For the text-containing cell, return its midpoint in [X, Y] coordinate format. 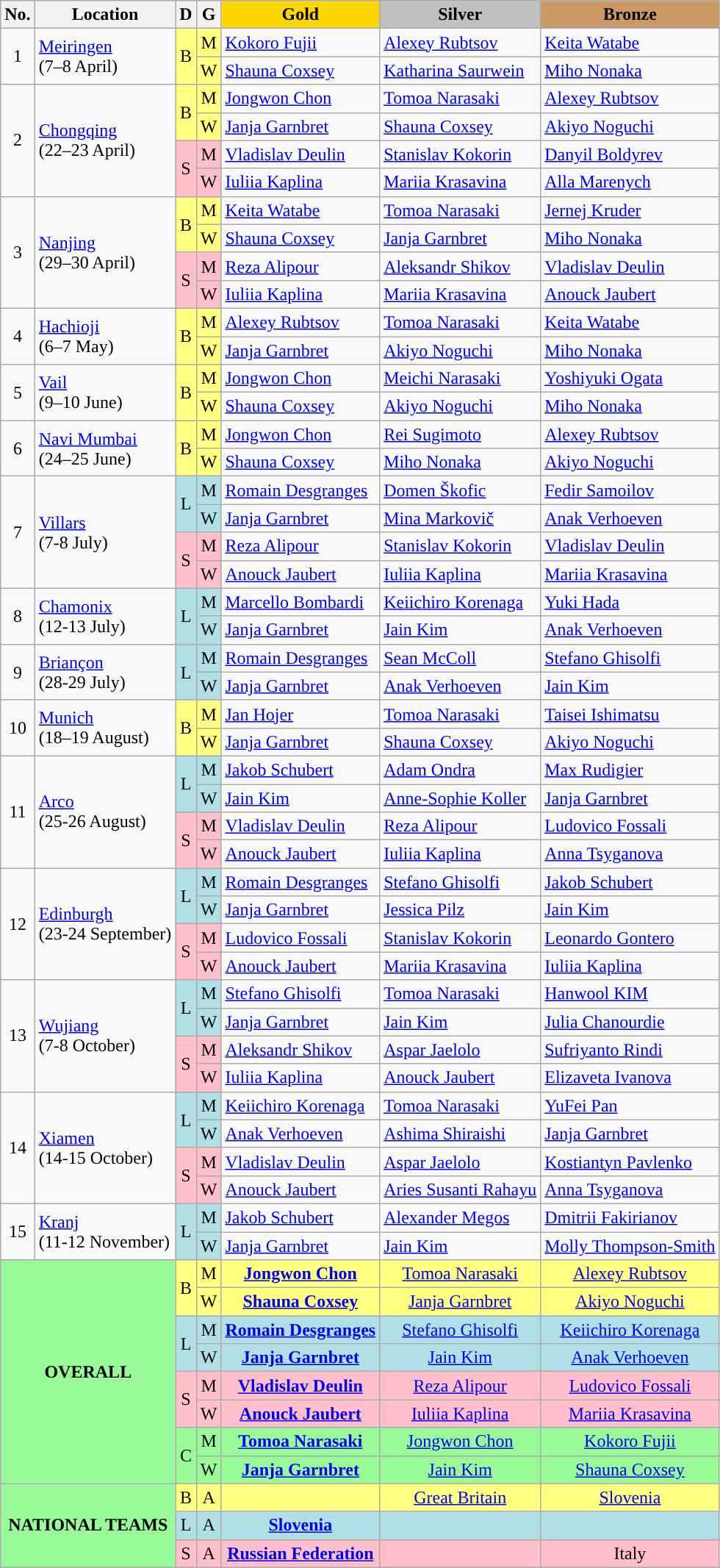
Briançon (28-29 July) [105, 672]
Jan Hojer [300, 714]
11 [18, 812]
Vail (9–10 June) [105, 393]
Adam Ondra [460, 770]
Mina Markovič [460, 518]
7 [18, 532]
Molly Thompson-Smith [630, 1246]
10 [18, 728]
12 [18, 924]
Russian Federation [300, 1553]
Jernej Kruder [630, 210]
Danyil Boldyrev [630, 154]
Nanjing (29–30 April) [105, 252]
Anne-Sophie Koller [460, 798]
Marcello Bombardi [300, 602]
Julia Chanourdie [630, 1022]
No. [18, 15]
1 [18, 57]
Chongqing (22–23 April) [105, 140]
Domen Škofic [460, 490]
Fedir Samoilov [630, 490]
Villars (7-8 July) [105, 532]
Kostiantyn Pavlenko [630, 1161]
8 [18, 616]
C [186, 1456]
Chamonix (12-13 July) [105, 616]
14 [18, 1148]
Edinburgh (23-24 September) [105, 924]
Max Rudigier [630, 770]
Kranj (11-12 November) [105, 1231]
Ashima Shiraishi [460, 1134]
9 [18, 672]
Silver [460, 15]
Elizaveta Ivanova [630, 1078]
Dmitrii Fakirianov [630, 1217]
Yoshiyuki Ogata [630, 379]
2 [18, 140]
Yuki Hada [630, 602]
Meiringen (7–8 April) [105, 57]
Alla Marenych [630, 182]
Munich (18–19 August) [105, 728]
Wujiang (7-8 October) [105, 1036]
5 [18, 393]
Alexander Megos [460, 1217]
15 [18, 1231]
Hanwool KIM [630, 994]
Aries Susanti Rahayu [460, 1189]
Taisei Ishimatsu [630, 714]
Rei Sugimoto [460, 434]
Jessica Pilz [460, 910]
Katharina Saurwein [460, 71]
OVERALL [88, 1372]
Sufriyanto Rindi [630, 1050]
Xiamen (14-15 October) [105, 1148]
Navi Mumbai (24–25 June) [105, 448]
D [186, 15]
NATIONAL TEAMS [88, 1525]
Italy [630, 1553]
13 [18, 1036]
Bronze [630, 15]
3 [18, 252]
6 [18, 448]
Sean McColl [460, 658]
Hachioji (6–7 May) [105, 336]
G [209, 15]
Meichi Narasaki [460, 379]
Location [105, 15]
Arco (25-26 August) [105, 812]
4 [18, 336]
Gold [300, 15]
Leonardo Gontero [630, 938]
YuFei Pan [630, 1106]
Great Britain [460, 1497]
